For the text-containing cell, return its midpoint in (X, Y) coordinate format. 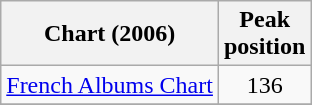
Peakposition (264, 34)
Chart (2006) (110, 34)
French Albums Chart (110, 85)
136 (264, 85)
